Return [X, Y] of the center of cell containing provided text 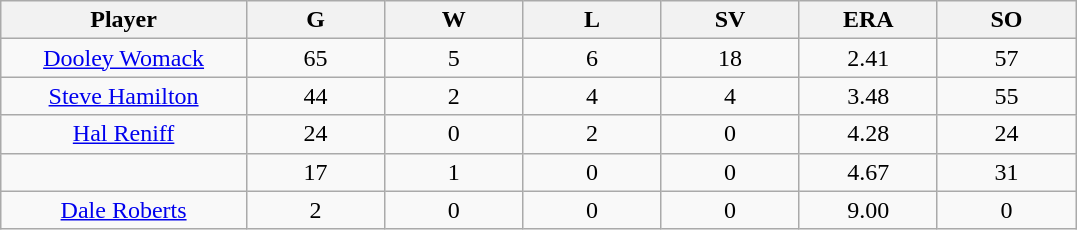
4.67 [868, 172]
55 [1006, 96]
Steve Hamilton [124, 96]
5 [454, 58]
18 [730, 58]
Dale Roberts [124, 210]
17 [315, 172]
31 [1006, 172]
57 [1006, 58]
W [454, 20]
G [315, 20]
6 [592, 58]
3.48 [868, 96]
Dooley Womack [124, 58]
9.00 [868, 210]
65 [315, 58]
SV [730, 20]
L [592, 20]
SO [1006, 20]
ERA [868, 20]
1 [454, 172]
2.41 [868, 58]
44 [315, 96]
Hal Reniff [124, 134]
4.28 [868, 134]
Player [124, 20]
